From the cell containing the given text, extract its center point as (x, y) coordinate. 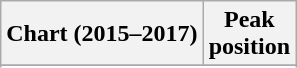
Chart (2015–2017) (102, 34)
Peakposition (249, 34)
